For the text-containing cell, return its midpoint in (X, Y) coordinate format. 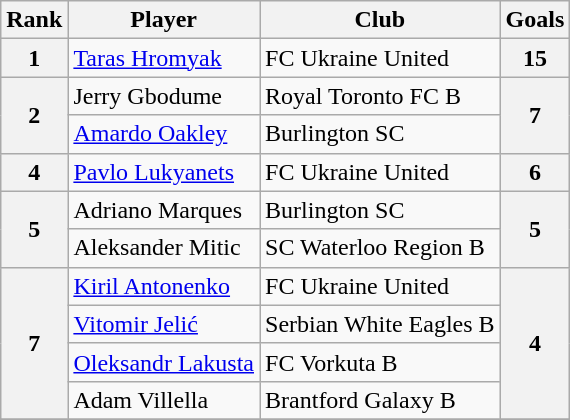
Oleksandr Lakusta (164, 362)
Royal Toronto FC B (380, 96)
6 (535, 172)
Serbian White Eagles B (380, 324)
2 (34, 115)
Club (380, 20)
Goals (535, 20)
Rank (34, 20)
FC Vorkuta B (380, 362)
Vitomir Jelić (164, 324)
Jerry Gbodume (164, 96)
Adam Villella (164, 400)
Aleksander Mitic (164, 248)
SC Waterloo Region B (380, 248)
Amardo Oakley (164, 134)
Taras Hromyak (164, 58)
Player (164, 20)
Adriano Marques (164, 210)
Kiril Antonenko (164, 286)
Brantford Galaxy B (380, 400)
15 (535, 58)
Pavlo Lukyanets (164, 172)
1 (34, 58)
